Return the [x, y] coordinate for the center point of the cell that contains the specified text.  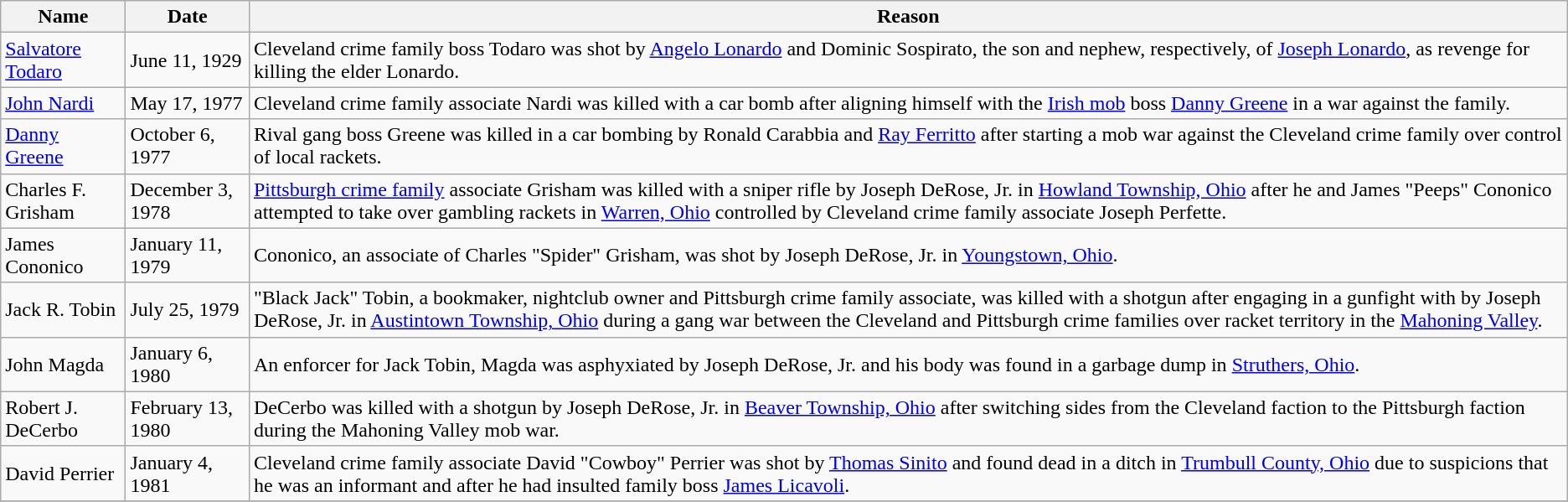
January 6, 1980 [188, 364]
June 11, 1929 [188, 60]
David Perrier [64, 473]
Robert J. DeCerbo [64, 419]
February 13, 1980 [188, 419]
Charles F. Grisham [64, 201]
An enforcer for Jack Tobin, Magda was asphyxiated by Joseph DeRose, Jr. and his body was found in a garbage dump in Struthers, Ohio. [908, 364]
January 11, 1979 [188, 255]
Name [64, 17]
October 6, 1977 [188, 146]
July 25, 1979 [188, 310]
May 17, 1977 [188, 103]
Reason [908, 17]
Cononico, an associate of Charles "Spider" Grisham, was shot by Joseph DeRose, Jr. in Youngstown, Ohio. [908, 255]
Jack R. Tobin [64, 310]
James Cononico [64, 255]
December 3, 1978 [188, 201]
Danny Greene [64, 146]
John Magda [64, 364]
John Nardi [64, 103]
Date [188, 17]
January 4, 1981 [188, 473]
Salvatore Todaro [64, 60]
